Detect which cell encompasses the target text, then output its (X, Y) center coordinate. 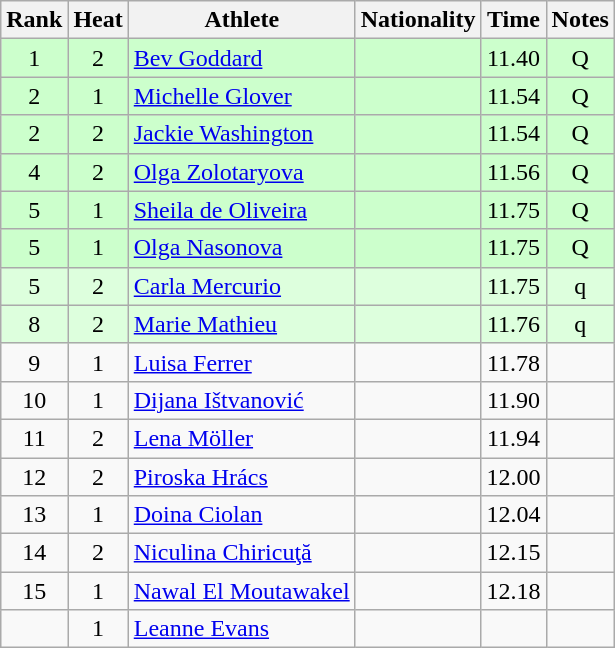
4 (34, 172)
Nationality (418, 20)
Sheila de Oliveira (242, 210)
12 (34, 477)
Athlete (242, 20)
Carla Mercurio (242, 286)
11.40 (514, 58)
Marie Mathieu (242, 324)
13 (34, 515)
Michelle Glover (242, 96)
12.00 (514, 477)
12.18 (514, 591)
8 (34, 324)
12.04 (514, 515)
Nawal El Moutawakel (242, 591)
Leanne Evans (242, 629)
15 (34, 591)
Rank (34, 20)
14 (34, 553)
Luisa Ferrer (242, 362)
11.78 (514, 362)
Niculina Chiricuţă (242, 553)
11.94 (514, 438)
Time (514, 20)
9 (34, 362)
Bev Goddard (242, 58)
Doina Ciolan (242, 515)
11.90 (514, 400)
Lena Möller (242, 438)
12.15 (514, 553)
Notes (580, 20)
Olga Nasonova (242, 248)
11.56 (514, 172)
Jackie Washington (242, 134)
Piroska Hrács (242, 477)
10 (34, 400)
Heat (98, 20)
11.76 (514, 324)
Dijana Ištvanović (242, 400)
Olga Zolotaryova (242, 172)
11 (34, 438)
